Output the (x, y) coordinate of the center of the cell containing the given text.  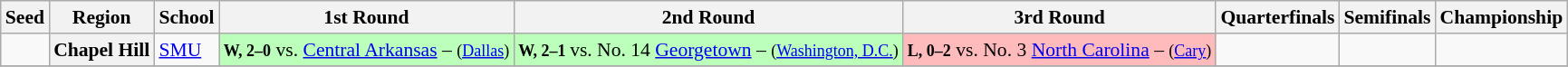
W, 2–1 vs. No. 14 Georgetown – (Washington, D.C.) (708, 50)
SMU (187, 50)
School (187, 17)
2nd Round (708, 17)
W, 2–0 vs. Central Arkansas – (Dallas) (367, 50)
Seed (25, 17)
Championship (1501, 17)
Semifinals (1387, 17)
Chapel Hill (101, 50)
Quarterfinals (1277, 17)
3rd Round (1060, 17)
1st Round (367, 17)
Region (101, 17)
L, 0–2 vs. No. 3 North Carolina – (Cary) (1060, 50)
